Scan for the cell matching the given text and deliver its [X, Y] coordinate at center. 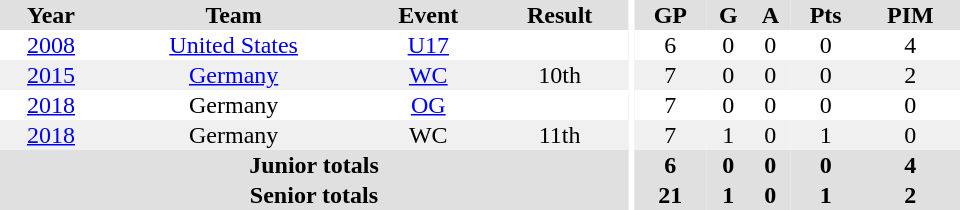
Year [51, 15]
Event [428, 15]
Senior totals [314, 195]
2015 [51, 75]
United States [234, 45]
G [728, 15]
PIM [910, 15]
10th [560, 75]
2008 [51, 45]
21 [670, 195]
Pts [826, 15]
Result [560, 15]
OG [428, 105]
U17 [428, 45]
Junior totals [314, 165]
11th [560, 135]
Team [234, 15]
A [770, 15]
GP [670, 15]
